Extract the (X, Y) coordinate from the center of the cell holding the provided text.  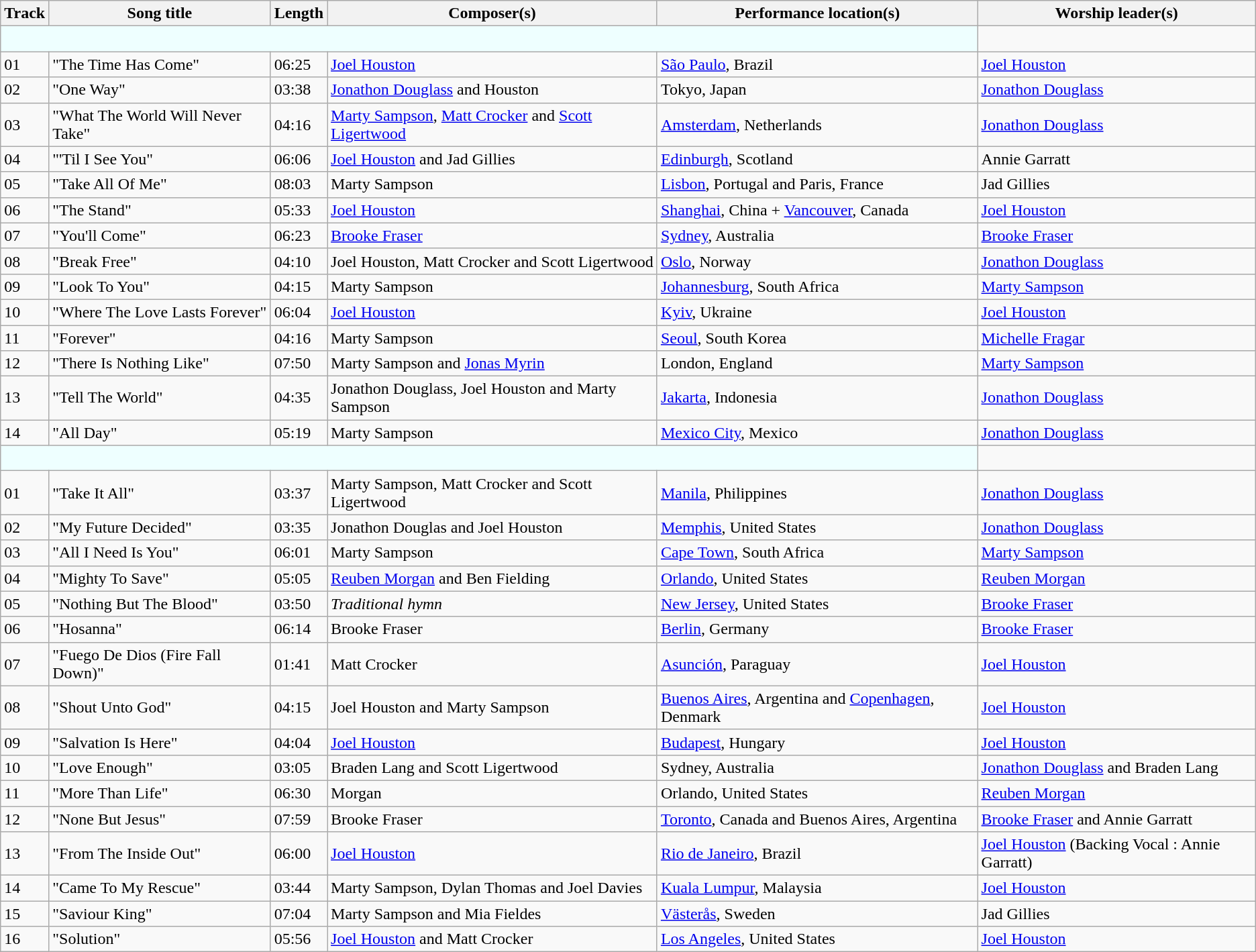
03:35 (299, 527)
06:30 (299, 793)
04:10 (299, 261)
Joel Houston and Marty Sampson (492, 707)
Seoul, South Korea (817, 337)
Joel Houston, Matt Crocker and Scott Ligertwood (492, 261)
Asunción, Paraguay (817, 664)
05:56 (299, 939)
08:03 (299, 184)
Kuala Lumpur, Malaysia (817, 888)
06:25 (299, 64)
Jonathon Douglass, Joel Houston and Marty Sampson (492, 399)
Jonathon Douglass and Braden Lang (1116, 768)
"Forever" (160, 337)
Joel Houston (Backing Vocal : Annie Garratt) (1116, 853)
"What The World Will Never Take" (160, 125)
05:05 (299, 578)
"Tell The World" (160, 399)
"All I Need Is You" (160, 553)
04:35 (299, 399)
07:04 (299, 914)
03:38 (299, 90)
03:05 (299, 768)
07:50 (299, 364)
Composer(s) (492, 13)
"Break Free" (160, 261)
"More Than Life" (160, 793)
"Where The Love Lasts Forever" (160, 312)
Kyiv, Ukraine (817, 312)
06:06 (299, 159)
"Came To My Rescue" (160, 888)
Toronto, Canada and Buenos Aires, Argentina (817, 819)
"All Day" (160, 433)
"One Way" (160, 90)
"The Time Has Come" (160, 64)
Jakarta, Indonesia (817, 399)
04:04 (299, 742)
Mexico City, Mexico (817, 433)
Marty Sampson, Dylan Thomas and Joel Davies (492, 888)
Performance location(s) (817, 13)
Berlin, Germany (817, 629)
"There Is Nothing Like" (160, 364)
"None But Jesus" (160, 819)
"Nothing But The Blood" (160, 604)
Lisbon, Portugal and Paris, France (817, 184)
"Take All Of Me" (160, 184)
"'Til I See You" (160, 159)
Matt Crocker (492, 664)
Edinburgh, Scotland (817, 159)
01:41 (299, 664)
06:04 (299, 312)
Length (299, 13)
03:44 (299, 888)
Jonathon Douglass and Houston (492, 90)
Brooke Fraser and Annie Garratt (1116, 819)
Worship leader(s) (1116, 13)
"You'll Come" (160, 235)
"Take It All" (160, 492)
Reuben Morgan and Ben Fielding (492, 578)
"Solution" (160, 939)
"The Stand" (160, 210)
Memphis, United States (817, 527)
Buenos Aires, Argentina and Copenhagen, Denmark (817, 707)
"From The Inside Out" (160, 853)
Annie Garratt (1116, 159)
"Shout Unto God" (160, 707)
Jonathon Douglas and Joel Houston (492, 527)
Track (25, 13)
07:59 (299, 819)
"Saviour King" (160, 914)
Braden Lang and Scott Ligertwood (492, 768)
Johannesburg, South Africa (817, 286)
Joel Houston and Matt Crocker (492, 939)
Tokyo, Japan (817, 90)
Manila, Philippines (817, 492)
03:50 (299, 604)
"Mighty To Save" (160, 578)
New Jersey, United States (817, 604)
Traditional hymn (492, 604)
05:19 (299, 433)
03:37 (299, 492)
"Look To You" (160, 286)
Song title (160, 13)
"My Future Decided" (160, 527)
Los Angeles, United States (817, 939)
Morgan (492, 793)
"Hosanna" (160, 629)
Michelle Fragar (1116, 337)
Joel Houston and Jad Gillies (492, 159)
16 (25, 939)
06:00 (299, 853)
"Fuego De Dios (Fire Fall Down)" (160, 664)
Amsterdam, Netherlands (817, 125)
Oslo, Norway (817, 261)
Marty Sampson and Jonas Myrin (492, 364)
Västerås, Sweden (817, 914)
15 (25, 914)
"Love Enough" (160, 768)
06:01 (299, 553)
"Salvation Is Here" (160, 742)
06:23 (299, 235)
05:33 (299, 210)
Cape Town, South Africa (817, 553)
São Paulo, Brazil (817, 64)
06:14 (299, 629)
Marty Sampson and Mia Fieldes (492, 914)
Budapest, Hungary (817, 742)
Rio de Janeiro, Brazil (817, 853)
London, England (817, 364)
Shanghai, China + Vancouver, Canada (817, 210)
